Search for the cell housing the specified text and yield its [x, y] center coordinate. 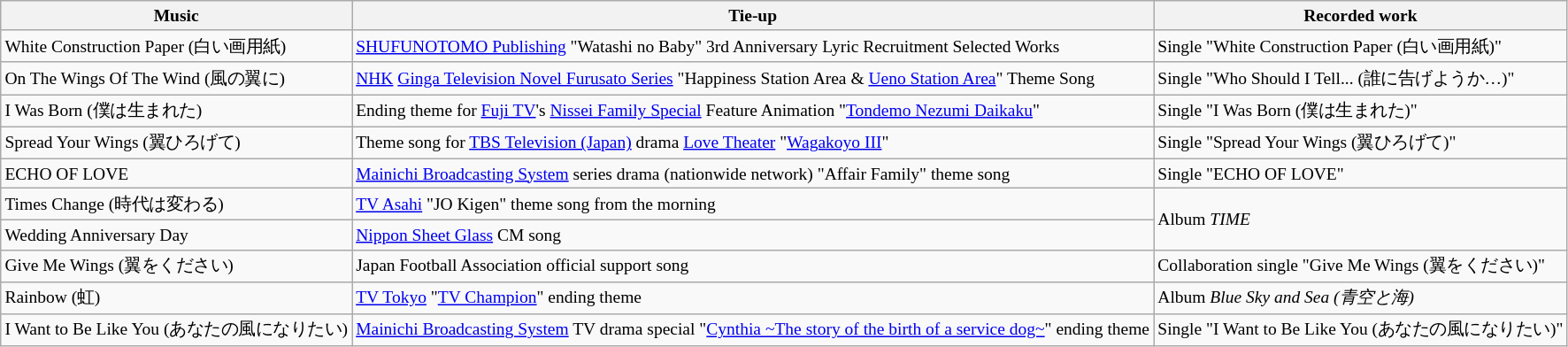
Tie-up [753, 16]
TV Asahi "JO Kigen" theme song from the morning [753, 204]
Single "Spread Your Wings (翼ひろげて)" [1361, 143]
Single "I Want to Be Like You (あなたの風になりたい)" [1361, 330]
NHK Ginga Television Novel Furusato Series "Happiness Station Area & Ueno Station Area" Theme Song [753, 78]
Single "White Construction Paper (白い画用紙)" [1361, 46]
Recorded work [1361, 16]
Mainichi Broadcasting System TV drama special "Cynthia ~The story of the birth of a service dog~" ending theme [753, 330]
Times Change (時代は変わる) [177, 204]
Mainichi Broadcasting System series drama (nationwide network) "Affair Family" theme song [753, 173]
Spread Your Wings (翼ひろげて) [177, 143]
White Construction Paper (白い画用紙) [177, 46]
Single "ECHO OF LOVE" [1361, 173]
Ending theme for Fuji TV's Nissei Family Special Feature Animation "Tondemo Nezumi Daikaku" [753, 111]
Rainbow (虹) [177, 297]
I Want to Be Like You (あなたの風になりたい) [177, 330]
ECHO OF LOVE [177, 173]
Single "I Was Born (僕は生まれた)" [1361, 111]
Music [177, 16]
Collaboration single "Give Me Wings (翼をください)" [1361, 266]
On The Wings Of The Wind (風の翼に) [177, 78]
Wedding Anniversary Day [177, 235]
Japan Football Association official support song [753, 266]
SHUFUNOTOMO Publishing "Watashi no Baby" 3rd Anniversary Lyric Recruitment Selected Works [753, 46]
TV Tokyo "TV Champion" ending theme [753, 297]
Nippon Sheet Glass CM song [753, 235]
I Was Born (僕は生まれた) [177, 111]
Give Me Wings (翼をください) [177, 266]
Single "Who Should I Tell... (誰に告げようか…)" [1361, 78]
Theme song for TBS Television (Japan) drama Love Theater "Wagakoyo III" [753, 143]
Album TIME [1361, 219]
Album Blue Sky and Sea (青空と海) [1361, 297]
